Scan for the cell matching the given text and deliver its (x, y) coordinate at center. 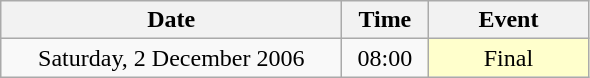
Saturday, 2 December 2006 (172, 58)
08:00 (385, 58)
Final (508, 58)
Event (508, 20)
Time (385, 20)
Date (172, 20)
